Pinpoint the cell where the given text exists, returning its [x, y] midpoint coordinate. 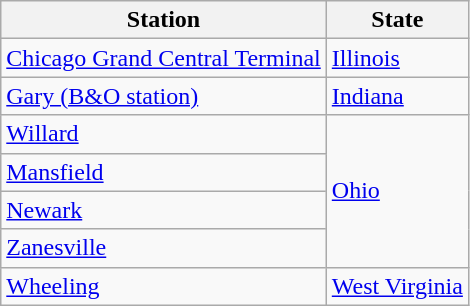
Chicago Grand Central Terminal [164, 58]
Mansfield [164, 172]
State [397, 20]
Indiana [397, 96]
Willard [164, 134]
Ohio [397, 191]
Zanesville [164, 248]
Illinois [397, 58]
Station [164, 20]
West Virginia [397, 286]
Gary (B&O station) [164, 96]
Newark [164, 210]
Wheeling [164, 286]
